Output the (x, y) coordinate of the center of the cell containing the given text.  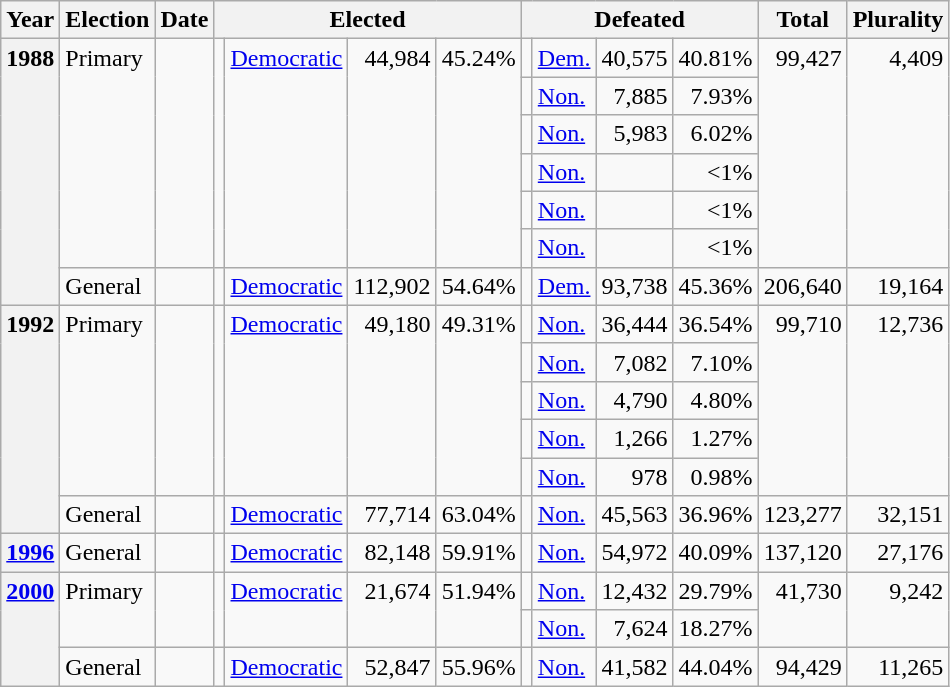
Date (184, 20)
4.80% (716, 400)
6.02% (716, 134)
0.98% (716, 477)
7.10% (716, 362)
1988 (30, 172)
12,736 (898, 400)
45.36% (716, 286)
18.27% (716, 629)
1992 (30, 419)
112,902 (392, 286)
41,582 (634, 667)
1,266 (634, 438)
5,983 (634, 134)
21,674 (392, 610)
41,730 (802, 610)
32,151 (898, 515)
Election (108, 20)
27,176 (898, 553)
2000 (30, 629)
59.91% (478, 553)
978 (634, 477)
137,120 (802, 553)
40.81% (716, 58)
29.79% (716, 591)
7.93% (716, 96)
Year (30, 20)
Total (802, 20)
19,164 (898, 286)
36.54% (716, 324)
93,738 (634, 286)
Defeated (640, 20)
36,444 (634, 324)
12,432 (634, 591)
4,409 (898, 153)
9,242 (898, 610)
40,575 (634, 58)
44.04% (716, 667)
99,710 (802, 400)
44,984 (392, 153)
36.96% (716, 515)
54.64% (478, 286)
54,972 (634, 553)
51.94% (478, 610)
7,885 (634, 96)
40.09% (716, 553)
55.96% (478, 667)
Elected (368, 20)
45,563 (634, 515)
4,790 (634, 400)
82,148 (392, 553)
1.27% (716, 438)
7,082 (634, 362)
49.31% (478, 400)
7,624 (634, 629)
1996 (30, 553)
11,265 (898, 667)
45.24% (478, 153)
99,427 (802, 153)
123,277 (802, 515)
49,180 (392, 400)
77,714 (392, 515)
63.04% (478, 515)
Plurality (898, 20)
52,847 (392, 667)
94,429 (802, 667)
206,640 (802, 286)
